Output the [x, y] coordinate of the center of the cell containing the given text.  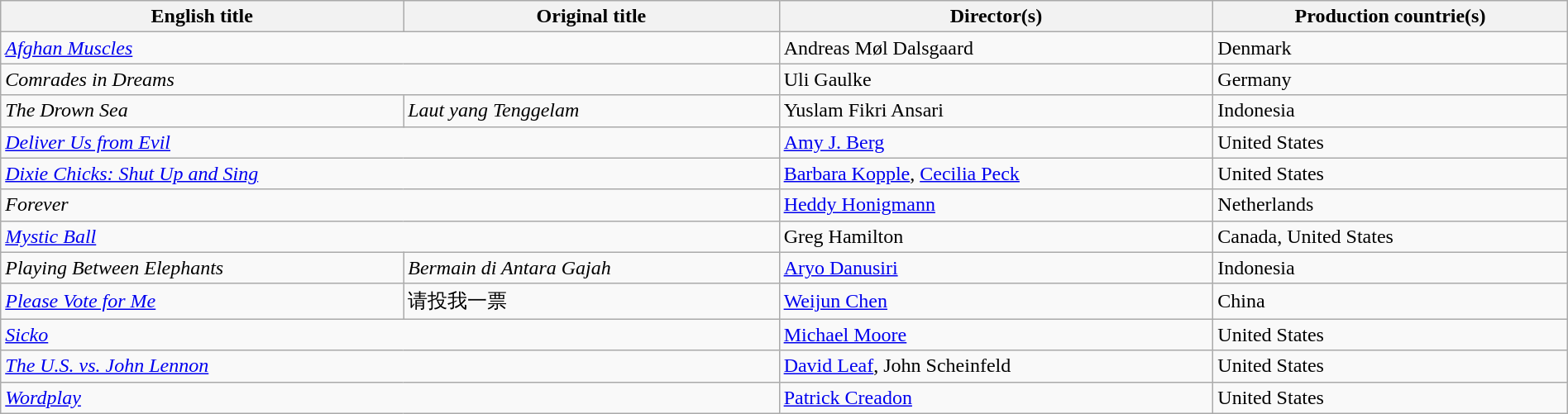
Afghan Muscles [390, 48]
Director(s) [996, 17]
Laut yang Tenggelam [591, 111]
Forever [390, 205]
Bermain di Antara Gajah [591, 268]
Germany [1390, 79]
Uli Gaulke [996, 79]
Production countrie(s) [1390, 17]
English title [202, 17]
Barbara Kopple, Cecilia Peck [996, 174]
Heddy Honigmann [996, 205]
Weijun Chen [996, 301]
Netherlands [1390, 205]
Deliver Us from Evil [390, 142]
The Drown Sea [202, 111]
Original title [591, 17]
Michael Moore [996, 335]
Comrades in Dreams [390, 79]
Please Vote for Me [202, 301]
Mystic Ball [390, 236]
Aryo Danusiri [996, 268]
Sicko [390, 335]
Yuslam Fikri Ansari [996, 111]
Andreas Møl Dalsgaard [996, 48]
请投我一票 [591, 301]
Denmark [1390, 48]
Greg Hamilton [996, 236]
Wordplay [390, 397]
David Leaf, John Scheinfeld [996, 366]
Dixie Chicks: Shut Up and Sing [390, 174]
Canada, United States [1390, 236]
Patrick Creadon [996, 397]
Amy J. Berg [996, 142]
China [1390, 301]
Playing Between Elephants [202, 268]
The U.S. vs. John Lennon [390, 366]
